Identify which cell holds the provided text, then report its [x, y] central coordinate. 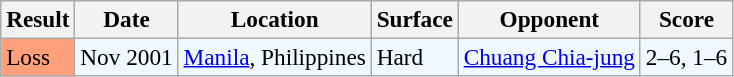
Nov 2001 [126, 57]
Result [38, 19]
Opponent [549, 19]
Loss [38, 57]
Manila, Philippines [274, 57]
Location [274, 19]
Surface [414, 19]
Score [686, 19]
2–6, 1–6 [686, 57]
Chuang Chia-jung [549, 57]
Hard [414, 57]
Date [126, 19]
